Provide the (x, y) coordinate of the cell's center where the given text is located.  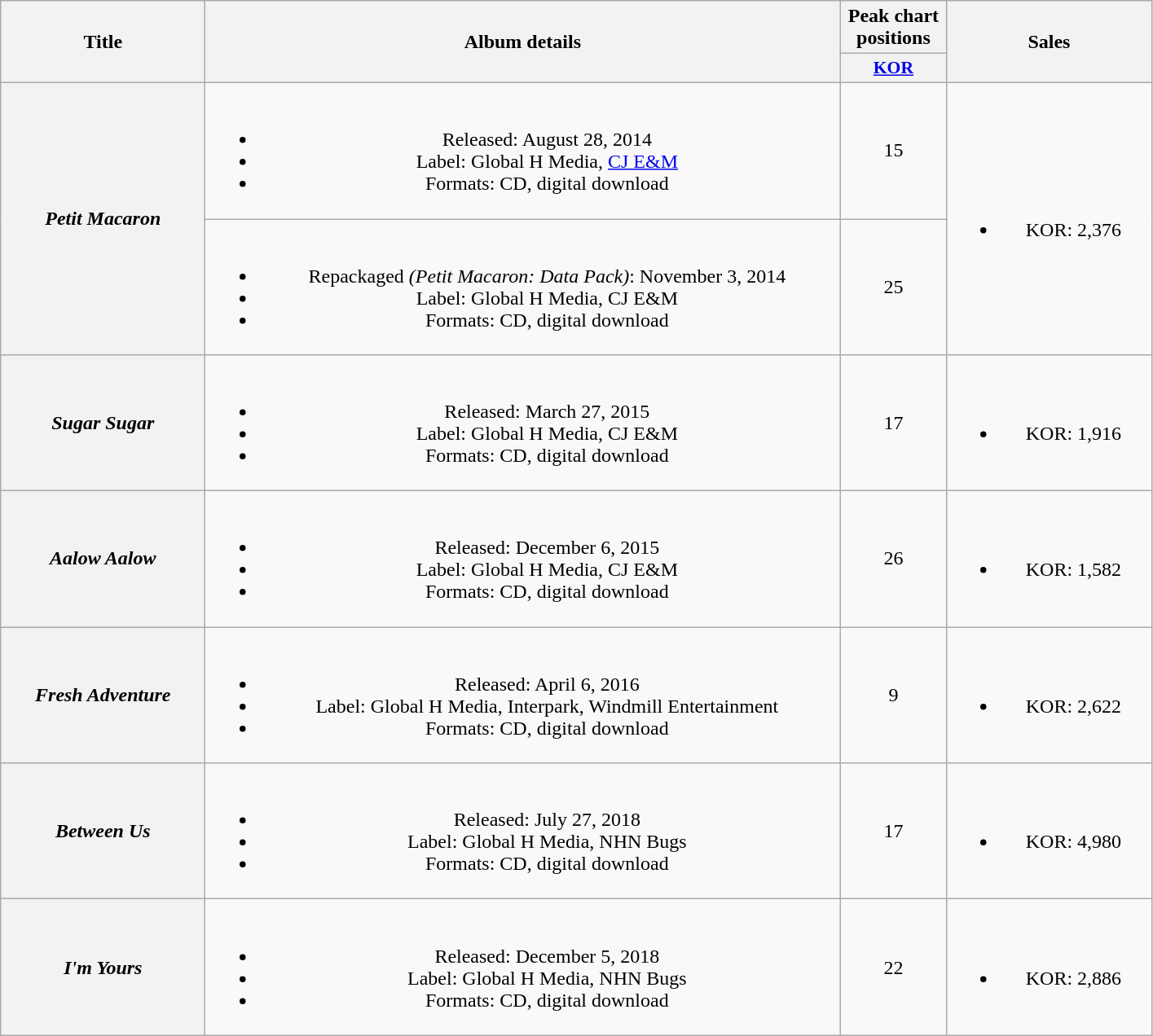
Album details (523, 42)
Sugar Sugar (103, 424)
KOR: 2,622 (1050, 696)
KOR: 1,916 (1050, 424)
9 (893, 696)
15 (893, 150)
Fresh Adventure (103, 696)
Title (103, 42)
KOR: 4,980 (1050, 831)
KOR: 2,886 (1050, 968)
Petit Macaron (103, 218)
Released: March 27, 2015Label: Global H Media, CJ E&MFormats: CD, digital download (523, 424)
KOR: 1,582 (1050, 559)
Repackaged (Petit Macaron: Data Pack): November 3, 2014Label: Global H Media, CJ E&MFormats: CD, digital download (523, 287)
25 (893, 287)
Peak chart positions (893, 28)
Released: August 28, 2014Label: Global H Media, CJ E&MFormats: CD, digital download (523, 150)
Sales (1050, 42)
I'm Yours (103, 968)
KOR: 2,376 (1050, 218)
Released: April 6, 2016Label: Global H Media, Interpark, Windmill EntertainmentFormats: CD, digital download (523, 696)
Between Us (103, 831)
KOR (893, 68)
Released: December 5, 2018Label: Global H Media, NHN BugsFormats: CD, digital download (523, 968)
Released: December 6, 2015Label: Global H Media, CJ E&MFormats: CD, digital download (523, 559)
26 (893, 559)
Aalow Aalow (103, 559)
Released: July 27, 2018Label: Global H Media, NHN BugsFormats: CD, digital download (523, 831)
22 (893, 968)
